Locate the cell with the specified text and output its (x, y) center coordinate. 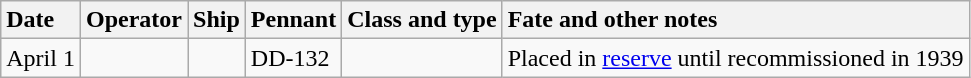
Date (41, 20)
April 1 (41, 58)
Ship (217, 20)
Placed in reserve until recommissioned in 1939 (736, 58)
Operator (134, 20)
DD-132 (293, 58)
Fate and other notes (736, 20)
Class and type (422, 20)
Pennant (293, 20)
